Detect which cell encompasses the target text, then output its (x, y) center coordinate. 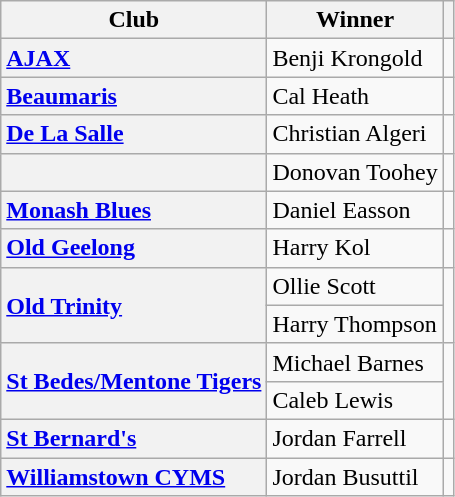
De La Salle (134, 134)
St Bernard's (134, 438)
Jordan Farrell (355, 438)
Donovan Toohey (355, 172)
Harry Thompson (355, 324)
Christian Algeri (355, 134)
Harry Kol (355, 248)
Williamstown CYMS (134, 477)
Old Geelong (134, 248)
Ollie Scott (355, 286)
Jordan Busuttil (355, 477)
Cal Heath (355, 96)
Caleb Lewis (355, 400)
Monash Blues (134, 210)
Michael Barnes (355, 362)
Winner (355, 20)
Daniel Easson (355, 210)
Beaumaris (134, 96)
Benji Krongold (355, 58)
St Bedes/Mentone Tigers (134, 381)
AJAX (134, 58)
Club (134, 20)
Old Trinity (134, 305)
